Scan for the cell matching the given text and deliver its [x, y] coordinate at center. 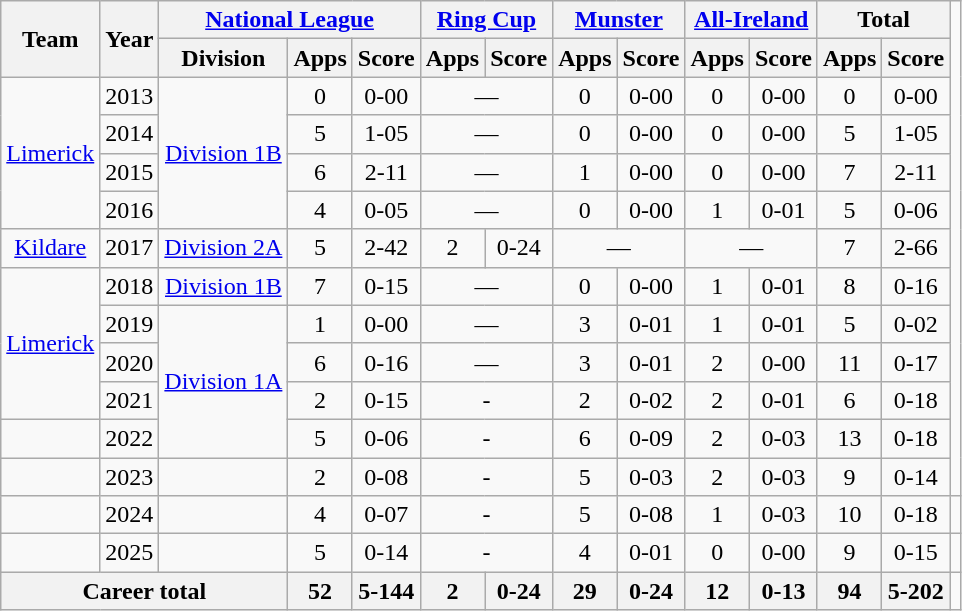
11 [849, 362]
10 [849, 515]
All-Ireland [751, 20]
8 [849, 286]
0-13 [783, 591]
2017 [130, 248]
Munster [619, 20]
2024 [130, 515]
2022 [130, 438]
Division 2A [224, 248]
5-202 [916, 591]
94 [849, 591]
2016 [130, 210]
2025 [130, 553]
29 [585, 591]
2-42 [386, 248]
2018 [130, 286]
National League [290, 20]
Ring Cup [486, 20]
0-05 [386, 210]
Division [224, 58]
Team [50, 39]
2014 [130, 134]
2023 [130, 477]
2015 [130, 172]
Kildare [50, 248]
Year [130, 39]
13 [849, 438]
0-07 [386, 515]
2013 [130, 96]
2020 [130, 362]
52 [320, 591]
0-09 [651, 438]
2019 [130, 324]
5-144 [386, 591]
0-17 [916, 362]
12 [717, 591]
Division 1A [224, 381]
2-66 [916, 248]
2021 [130, 400]
Career total [144, 591]
Total [883, 20]
